Capture the cell that displays the provided text and extract its (X, Y) central coordinate. 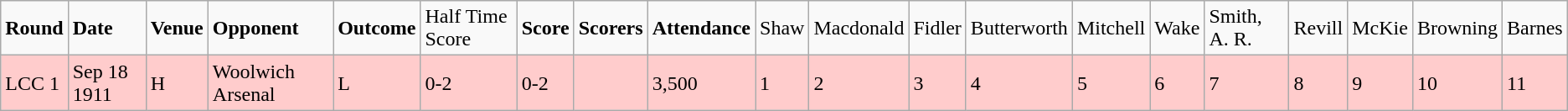
Wake (1178, 29)
7 (1246, 82)
McKie (1380, 29)
Smith, A. R. (1246, 29)
Sep 18 1911 (107, 82)
Opponent (270, 29)
Macdonald (859, 29)
Scorers (611, 29)
Outcome (377, 29)
Woolwich Arsenal (270, 82)
3,500 (701, 82)
Round (34, 29)
Fidler (937, 29)
Score (545, 29)
Date (107, 29)
4 (1019, 82)
Half Time Score (469, 29)
3 (937, 82)
2 (859, 82)
6 (1178, 82)
8 (1318, 82)
Mitchell (1111, 29)
LCC 1 (34, 82)
10 (1457, 82)
Revill (1318, 29)
11 (1534, 82)
Butterworth (1019, 29)
Venue (177, 29)
1 (782, 82)
9 (1380, 82)
Attendance (701, 29)
L (377, 82)
H (177, 82)
Shaw (782, 29)
5 (1111, 82)
Barnes (1534, 29)
Browning (1457, 29)
